Capture the cell that displays the provided text and extract its (X, Y) central coordinate. 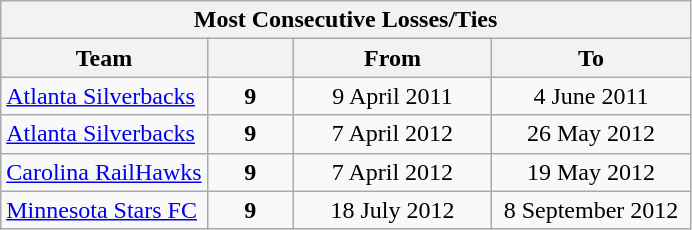
19 May 2012 (592, 172)
Minnesota Stars FC (104, 210)
18 July 2012 (392, 210)
From (392, 58)
Carolina RailHawks (104, 172)
8 September 2012 (592, 210)
4 June 2011 (592, 96)
To (592, 58)
26 May 2012 (592, 134)
Most Consecutive Losses/Ties (346, 20)
9 April 2011 (392, 96)
Team (104, 58)
